Search for the cell housing the specified text and yield its (X, Y) center coordinate. 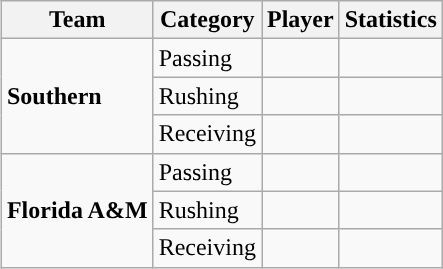
Player (301, 20)
Florida A&M (77, 210)
Southern (77, 96)
Category (207, 20)
Team (77, 20)
Statistics (390, 20)
